Return (x, y) of the center of cell containing provided text 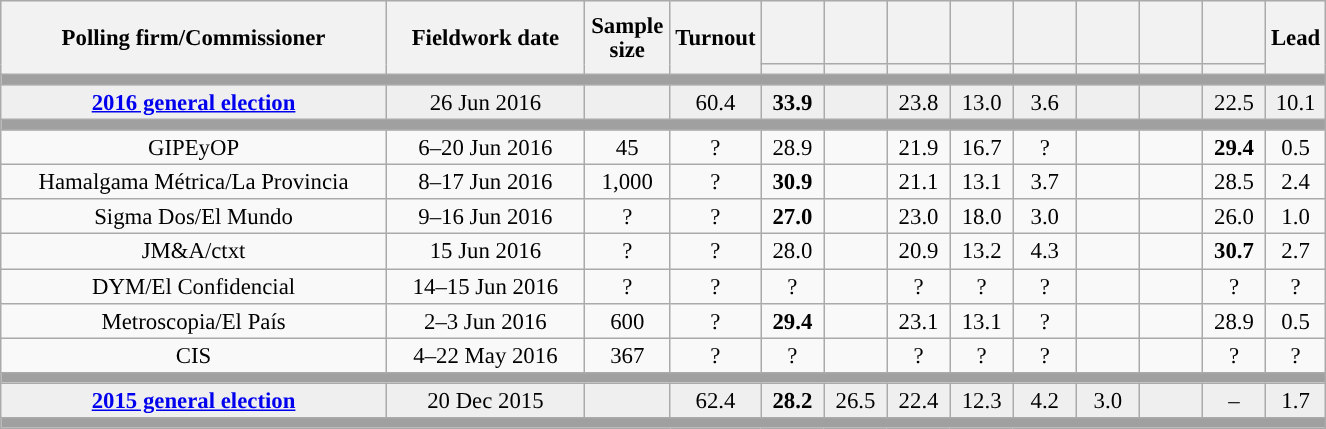
28.5 (1234, 182)
1.0 (1296, 218)
10.1 (1296, 102)
22.5 (1234, 102)
16.7 (982, 148)
30.9 (792, 182)
27.0 (792, 218)
600 (627, 320)
14–15 Jun 2016 (485, 286)
18.0 (982, 218)
1,000 (627, 182)
2015 general election (194, 400)
– (1234, 400)
23.1 (918, 320)
Metroscopia/El País (194, 320)
26.0 (1234, 218)
12.3 (982, 400)
Sample size (627, 38)
26.5 (856, 400)
28.2 (792, 400)
367 (627, 356)
DYM/El Confidencial (194, 286)
6–20 Jun 2016 (485, 148)
60.4 (716, 102)
33.9 (792, 102)
30.7 (1234, 252)
28.0 (792, 252)
Fieldwork date (485, 38)
45 (627, 148)
20 Dec 2015 (485, 400)
3.7 (1044, 182)
3.6 (1044, 102)
15 Jun 2016 (485, 252)
2.7 (1296, 252)
22.4 (918, 400)
13.0 (982, 102)
21.9 (918, 148)
Polling firm/Commissioner (194, 38)
CIS (194, 356)
9–16 Jun 2016 (485, 218)
4.3 (1044, 252)
13.2 (982, 252)
2–3 Jun 2016 (485, 320)
4.2 (1044, 400)
2016 general election (194, 102)
62.4 (716, 400)
Lead (1296, 38)
21.1 (918, 182)
Turnout (716, 38)
JM&A/ctxt (194, 252)
Hamalgama Métrica/La Provincia (194, 182)
2.4 (1296, 182)
Sigma Dos/El Mundo (194, 218)
23.8 (918, 102)
8–17 Jun 2016 (485, 182)
20.9 (918, 252)
23.0 (918, 218)
GIPEyOP (194, 148)
1.7 (1296, 400)
4–22 May 2016 (485, 356)
26 Jun 2016 (485, 102)
